Return the [x, y] coordinate for the center point of the cell that contains the specified text.  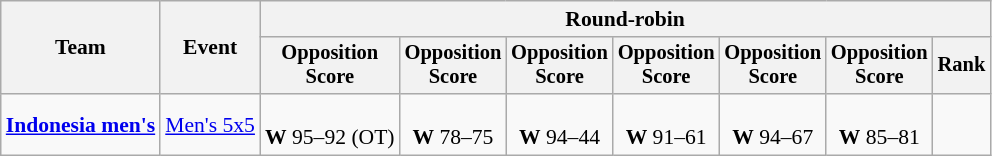
W 94–44 [560, 124]
Indonesia men's [80, 124]
Team [80, 48]
Event [210, 48]
W 78–75 [454, 124]
W 95–92 (OT) [330, 124]
Rank [962, 66]
Round-robin [625, 19]
W 94–67 [772, 124]
W 85–81 [880, 124]
W 91–61 [666, 124]
Men's 5x5 [210, 124]
